Pinpoint the cell where the given text exists, returning its [x, y] midpoint coordinate. 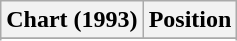
Chart (1993) [72, 20]
Position [190, 20]
